From the cell containing the given text, extract its center point as (x, y) coordinate. 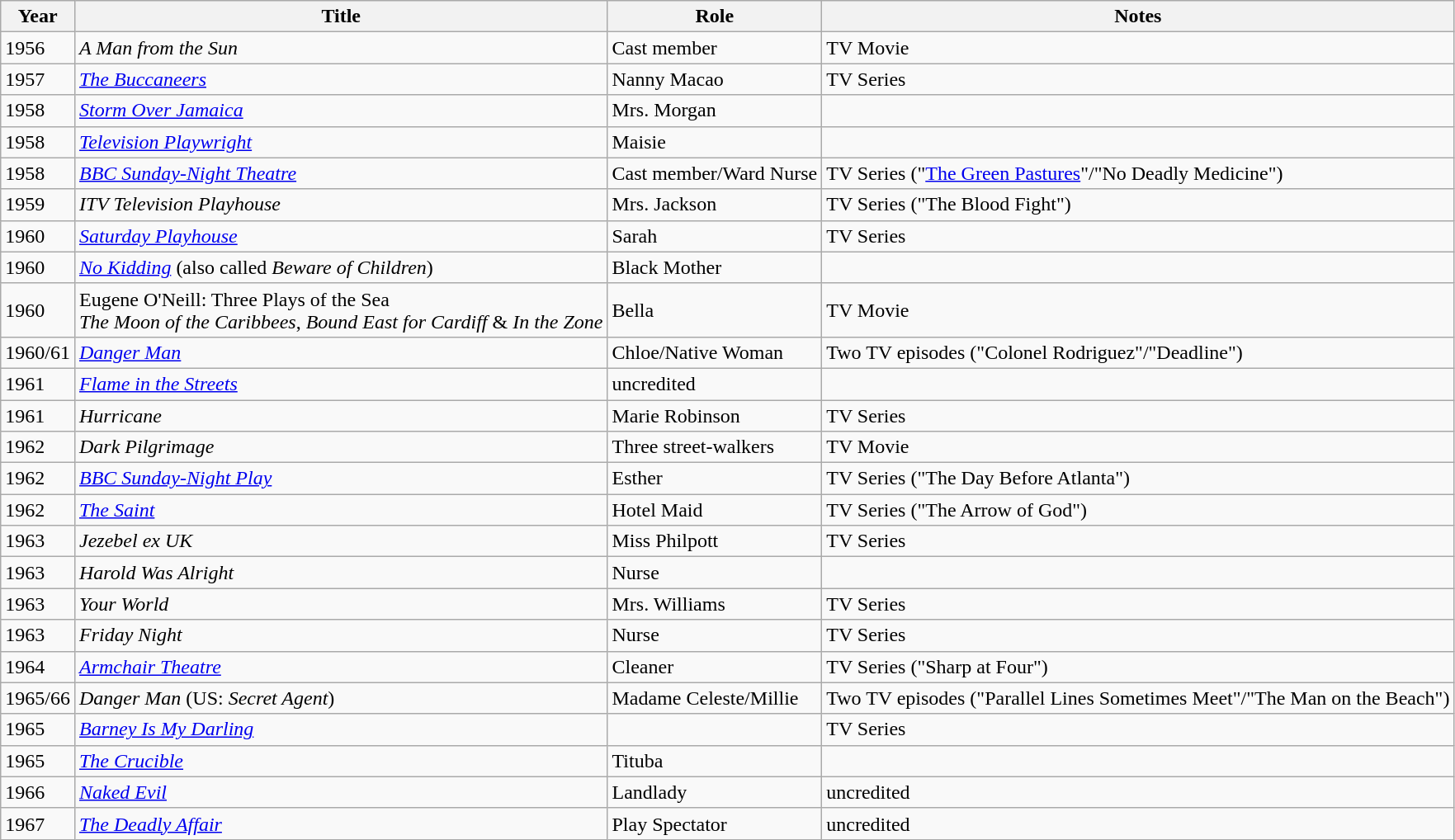
Role (715, 17)
TV Series ("Sharp at Four") (1138, 667)
Cast member (715, 48)
1959 (38, 205)
1966 (38, 792)
1960/61 (38, 352)
Mrs. Jackson (715, 205)
Dark Pilgrimage (340, 447)
Marie Robinson (715, 415)
Title (340, 17)
Saturday Playhouse (340, 236)
BBC Sunday-Night Theatre (340, 173)
The Buccaneers (340, 79)
Miss Philpott (715, 541)
Television Playwright (340, 142)
Naked Evil (340, 792)
Cast member/Ward Nurse (715, 173)
Hurricane (340, 415)
Nanny Macao (715, 79)
Landlady (715, 792)
Notes (1138, 17)
Hotel Maid (715, 510)
1964 (38, 667)
Bella (715, 310)
Mrs. Williams (715, 604)
1967 (38, 823)
TV Series ("The Blood Fight") (1138, 205)
Barney Is My Darling (340, 729)
Flame in the Streets (340, 384)
Two TV episodes ("Colonel Rodriguez"/"Deadline") (1138, 352)
Friday Night (340, 635)
Cleaner (715, 667)
BBC Sunday-Night Play (340, 479)
TV Series ("The Green Pastures"/"No Deadly Medicine") (1138, 173)
Two TV episodes ("Parallel Lines Sometimes Meet"/"The Man on the Beach") (1138, 698)
Eugene O'Neill: Three Plays of the SeaThe Moon of the Caribbees, Bound East for Cardiff & In the Zone (340, 310)
Armchair Theatre (340, 667)
Madame Celeste/Millie (715, 698)
Mrs. Morgan (715, 111)
The Deadly Affair (340, 823)
No Kidding (also called Beware of Children) (340, 267)
Chloe/Native Woman (715, 352)
1957 (38, 79)
1965/66 (38, 698)
TV Series ("The Day Before Atlanta") (1138, 479)
Esther (715, 479)
The Saint (340, 510)
Harold Was Alright (340, 573)
Jezebel ex UK (340, 541)
The Crucible (340, 761)
Black Mother (715, 267)
TV Series ("The Arrow of God") (1138, 510)
Year (38, 17)
Three street-walkers (715, 447)
Storm Over Jamaica (340, 111)
Danger Man (340, 352)
ITV Television Playhouse (340, 205)
Play Spectator (715, 823)
Your World (340, 604)
1956 (38, 48)
Sarah (715, 236)
Maisie (715, 142)
Danger Man (US: Secret Agent) (340, 698)
Tituba (715, 761)
A Man from the Sun (340, 48)
